Find where the given text appears and provide that cell's center as [x, y] coordinate. 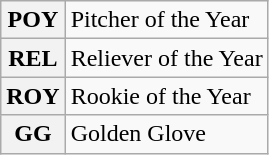
Reliever of the Year [166, 58]
Pitcher of the Year [166, 20]
POY [33, 20]
GG [33, 134]
Golden Glove [166, 134]
REL [33, 58]
ROY [33, 96]
Rookie of the Year [166, 96]
